Scan for the cell matching the given text and deliver its (X, Y) coordinate at center. 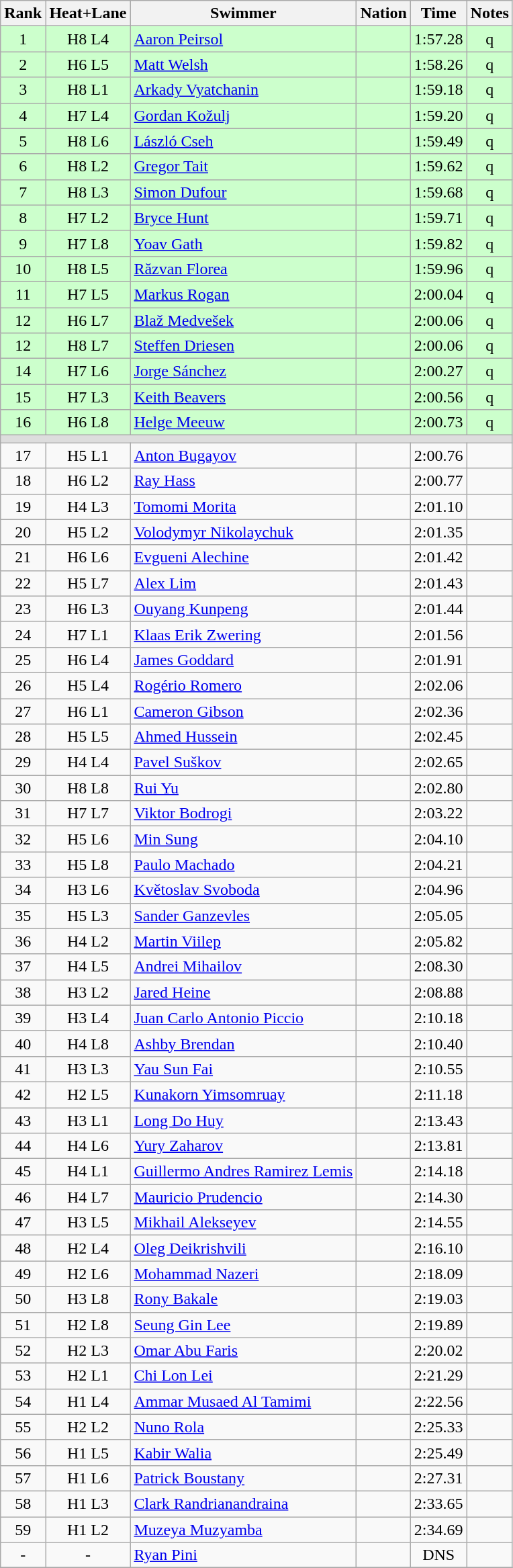
2:01.42 (438, 558)
2:01.10 (438, 507)
H4 L5 (88, 967)
H5 L7 (88, 583)
2:14.18 (438, 1172)
Matt Welsh (243, 64)
53 (23, 1376)
2:02.06 (438, 685)
Bryce Hunt (243, 218)
H8 L7 (88, 346)
H7 L5 (88, 294)
1:59.71 (438, 218)
H1 L6 (88, 1478)
H7 L8 (88, 243)
Ahmed Hussein (243, 737)
45 (23, 1172)
41 (23, 1069)
1:57.28 (438, 39)
1:59.18 (438, 90)
H8 L5 (88, 269)
H4 L1 (88, 1172)
2:05.05 (438, 916)
2:01.56 (438, 634)
21 (23, 558)
H3 L1 (88, 1120)
2:03.22 (438, 814)
2:08.88 (438, 992)
Kabir Walia (243, 1452)
1:59.20 (438, 116)
24 (23, 634)
57 (23, 1478)
Viktor Bodrogi (243, 814)
1:59.82 (438, 243)
9 (23, 243)
37 (23, 967)
2:19.03 (438, 1299)
H3 L2 (88, 992)
Cameron Gibson (243, 711)
H5 L3 (88, 916)
H7 L3 (88, 397)
Mikhail Alekseyev (243, 1223)
2:25.33 (438, 1427)
58 (23, 1504)
H2 L5 (88, 1094)
Klaas Erik Zwering (243, 634)
Keith Beavers (243, 397)
H5 L8 (88, 865)
Gordan Kožulj (243, 116)
H3 L4 (88, 1018)
2:20.02 (438, 1350)
14 (23, 372)
2:14.55 (438, 1223)
2:04.21 (438, 865)
19 (23, 507)
H7 L2 (88, 218)
H7 L7 (88, 814)
32 (23, 839)
25 (23, 660)
Guillermo Andres Ramirez Lemis (243, 1172)
H6 L4 (88, 660)
H4 L3 (88, 507)
1:59.49 (438, 141)
H5 L2 (88, 532)
H3 L5 (88, 1223)
H8 L2 (88, 167)
1:58.26 (438, 64)
7 (23, 192)
28 (23, 737)
Ryan Pini (243, 1555)
Yury Zaharov (243, 1146)
2:02.65 (438, 763)
51 (23, 1325)
2:19.89 (438, 1325)
31 (23, 814)
Oleg Deikrishvili (243, 1248)
Nuno Rola (243, 1427)
H6 L2 (88, 481)
47 (23, 1223)
Seung Gin Lee (243, 1325)
10 (23, 269)
Mohammad Nazeri (243, 1274)
H1 L4 (88, 1401)
László Cseh (243, 141)
Aaron Peirsol (243, 39)
Min Sung (243, 839)
H4 L4 (88, 763)
2:10.55 (438, 1069)
Rank (23, 13)
2:27.31 (438, 1478)
48 (23, 1248)
46 (23, 1197)
Ashby Brendan (243, 1043)
Long Do Huy (243, 1120)
H7 L4 (88, 116)
6 (23, 167)
H8 L8 (88, 788)
29 (23, 763)
H3 L8 (88, 1299)
H6 L6 (88, 558)
2:01.44 (438, 609)
Clark Randrianandraina (243, 1504)
H2 L8 (88, 1325)
1:59.62 (438, 167)
Time (438, 13)
2:10.18 (438, 1018)
James Goddard (243, 660)
H2 L6 (88, 1274)
17 (23, 455)
Nation (383, 13)
Jorge Sánchez (243, 372)
2:18.09 (438, 1274)
Kunakorn Yimsomruay (243, 1094)
H4 L7 (88, 1197)
H2 L4 (88, 1248)
H6 L5 (88, 64)
16 (23, 423)
H8 L3 (88, 192)
5 (23, 141)
Paulo Machado (243, 865)
Rui Yu (243, 788)
Patrick Boustany (243, 1478)
2:02.80 (438, 788)
38 (23, 992)
2:05.82 (438, 941)
36 (23, 941)
33 (23, 865)
H2 L1 (88, 1376)
Tomomi Morita (243, 507)
3 (23, 90)
54 (23, 1401)
52 (23, 1350)
H4 L8 (88, 1043)
H8 L6 (88, 141)
H7 L6 (88, 372)
2:04.96 (438, 890)
1:59.68 (438, 192)
18 (23, 481)
Ouyang Kunpeng (243, 609)
2:34.69 (438, 1530)
Květoslav Svoboda (243, 890)
H8 L4 (88, 39)
Anton Bugayov (243, 455)
2:33.65 (438, 1504)
H5 L6 (88, 839)
23 (23, 609)
Arkady Vyatchanin (243, 90)
44 (23, 1146)
H6 L3 (88, 609)
55 (23, 1427)
2:25.49 (438, 1452)
Notes (489, 13)
34 (23, 890)
43 (23, 1120)
Yoav Gath (243, 243)
Martin Viilep (243, 941)
2:13.81 (438, 1146)
Evgueni Alechine (243, 558)
30 (23, 788)
2 (23, 64)
20 (23, 532)
2:10.40 (438, 1043)
Swimmer (243, 13)
Steffen Driesen (243, 346)
H8 L1 (88, 90)
2:08.30 (438, 967)
40 (23, 1043)
Heat+Lane (88, 13)
2:02.36 (438, 711)
Mauricio Prudencio (243, 1197)
Pavel Suškov (243, 763)
Alex Lim (243, 583)
Simon Dufour (243, 192)
2:00.73 (438, 423)
2:00.04 (438, 294)
26 (23, 685)
2:01.91 (438, 660)
2:00.56 (438, 397)
2:21.29 (438, 1376)
49 (23, 1274)
1 (23, 39)
Jared Heine (243, 992)
39 (23, 1018)
H1 L5 (88, 1452)
H4 L6 (88, 1146)
H6 L7 (88, 320)
2:14.30 (438, 1197)
Markus Rogan (243, 294)
4 (23, 116)
Omar Abu Faris (243, 1350)
2:11.18 (438, 1094)
Blaž Medvešek (243, 320)
Ray Hass (243, 481)
Yau Sun Fai (243, 1069)
H6 L8 (88, 423)
Răzvan Florea (243, 269)
Gregor Tait (243, 167)
H5 L4 (88, 685)
2:02.45 (438, 737)
Andrei Mihailov (243, 967)
27 (23, 711)
H5 L1 (88, 455)
2:13.43 (438, 1120)
H2 L3 (88, 1350)
42 (23, 1094)
22 (23, 583)
2:00.77 (438, 481)
2:16.10 (438, 1248)
H7 L1 (88, 634)
Juan Carlo Antonio Piccio (243, 1018)
56 (23, 1452)
2:00.76 (438, 455)
H3 L3 (88, 1069)
DNS (438, 1555)
Muzeya Muzyamba (243, 1530)
2:22.56 (438, 1401)
Volodymyr Nikolaychuk (243, 532)
Rogério Romero (243, 685)
Sander Ganzevles (243, 916)
59 (23, 1530)
35 (23, 916)
H6 L1 (88, 711)
2:01.43 (438, 583)
Ammar Musaed Al Tamimi (243, 1401)
H4 L2 (88, 941)
Rony Bakale (243, 1299)
8 (23, 218)
2:00.27 (438, 372)
H1 L3 (88, 1504)
11 (23, 294)
15 (23, 397)
Chi Lon Lei (243, 1376)
Helge Meeuw (243, 423)
2:04.10 (438, 839)
H5 L5 (88, 737)
2:01.35 (438, 532)
50 (23, 1299)
H1 L2 (88, 1530)
H2 L2 (88, 1427)
H3 L6 (88, 890)
1:59.96 (438, 269)
